Capture the cell that displays the provided text and extract its [x, y] central coordinate. 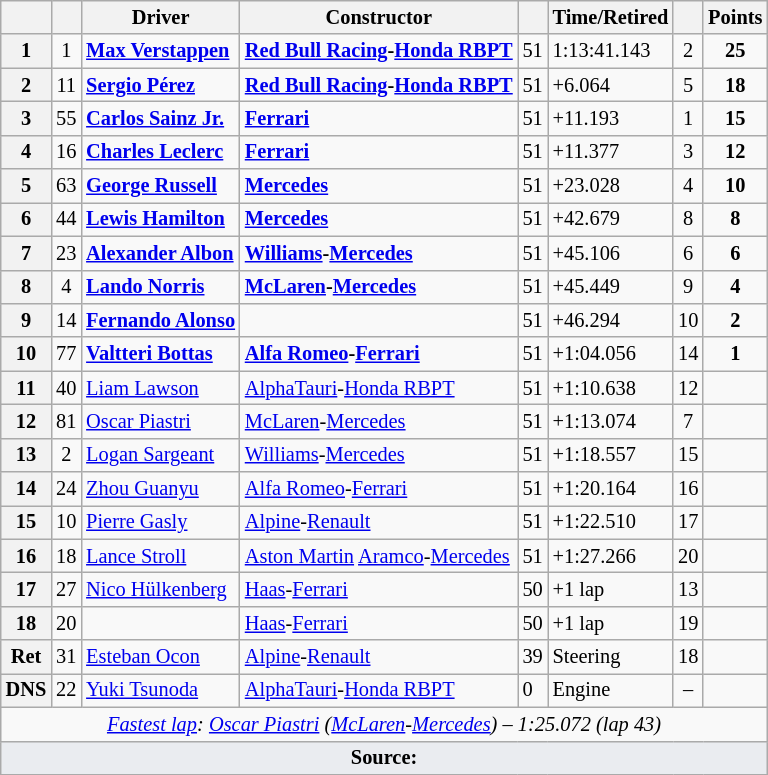
Driver [160, 17]
Ret [26, 657]
Fernando Alonso [160, 320]
44 [66, 219]
77 [66, 354]
Fastest lap: Oscar Piastri (McLaren-Mercedes) – 1:25.072 (lap 43) [384, 724]
Aston Martin Aramco-Mercedes [379, 556]
+1:20.164 [611, 489]
Sergio Pérez [160, 85]
Alexander Albon [160, 253]
25 [735, 51]
Charles Leclerc [160, 152]
+42.679 [611, 219]
39 [533, 657]
+1:22.510 [611, 522]
Source: [384, 758]
Engine [611, 690]
1:13:41.143 [611, 51]
23 [66, 253]
+1:04.056 [611, 354]
81 [66, 421]
+11.193 [611, 118]
+1:10.638 [611, 388]
+1:18.557 [611, 455]
Oscar Piastri [160, 421]
– [688, 690]
Lewis Hamilton [160, 219]
Lando Norris [160, 287]
Constructor [379, 17]
Yuki Tsunoda [160, 690]
31 [66, 657]
27 [66, 589]
+45.106 [611, 253]
63 [66, 186]
+45.449 [611, 287]
40 [66, 388]
19 [688, 623]
George Russell [160, 186]
24 [66, 489]
+23.028 [611, 186]
Pierre Gasly [160, 522]
Steering [611, 657]
Max Verstappen [160, 51]
0 [533, 690]
+1:13.074 [611, 421]
+46.294 [611, 320]
DNS [26, 690]
Valtteri Bottas [160, 354]
Lance Stroll [160, 556]
Nico Hülkenberg [160, 589]
+6.064 [611, 85]
Liam Lawson [160, 388]
+11.377 [611, 152]
Time/Retired [611, 17]
Zhou Guanyu [160, 489]
Carlos Sainz Jr. [160, 118]
Esteban Ocon [160, 657]
22 [66, 690]
Points [735, 17]
55 [66, 118]
+1:27.266 [611, 556]
Logan Sargeant [160, 455]
